Output the [x, y] coordinate of the center of the cell containing the given text.  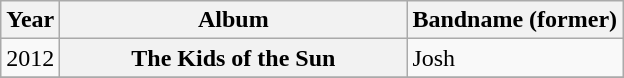
Album [234, 20]
Josh [515, 58]
The Kids of the Sun [234, 58]
Bandname (former) [515, 20]
2012 [30, 58]
Year [30, 20]
